Capture the cell that displays the provided text and extract its [X, Y] central coordinate. 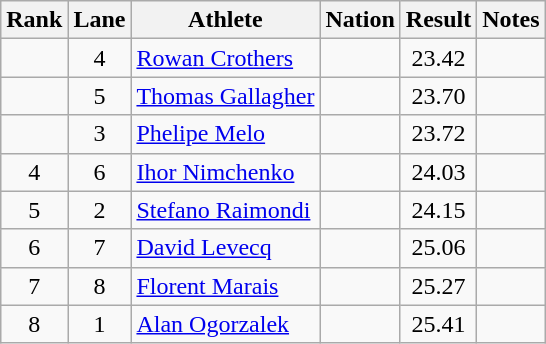
25.06 [438, 248]
25.27 [438, 286]
23.42 [438, 58]
Florent Marais [226, 286]
Alan Ogorzalek [226, 324]
24.03 [438, 172]
23.72 [438, 134]
1 [100, 324]
Result [438, 20]
Stefano Raimondi [226, 210]
David Levecq [226, 248]
25.41 [438, 324]
2 [100, 210]
Athlete [226, 20]
24.15 [438, 210]
Nation [360, 20]
23.70 [438, 96]
Rowan Crothers [226, 58]
3 [100, 134]
Lane [100, 20]
Rank [34, 20]
Phelipe Melo [226, 134]
Notes [511, 20]
Thomas Gallagher [226, 96]
Ihor Nimchenko [226, 172]
